Provide the (X, Y) coordinate of the cell's center where the given text is located.  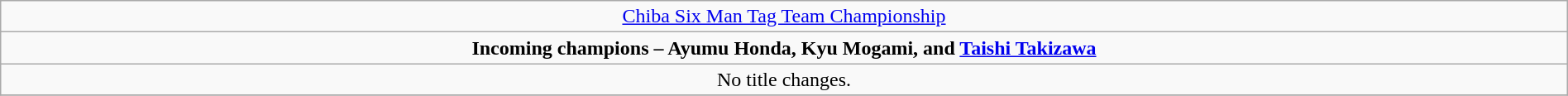
Incoming champions – Ayumu Honda, Kyu Mogami, and Taishi Takizawa (784, 48)
Chiba Six Man Tag Team Championship (784, 17)
No title changes. (784, 79)
